From the cell containing the given text, extract its center point as (x, y) coordinate. 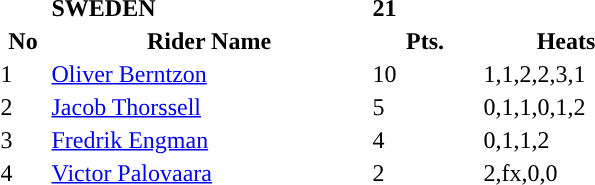
10 (425, 74)
Jacob Thorssell (209, 107)
Fredrik Engman (209, 140)
Oliver Berntzon (209, 74)
4 (425, 140)
Rider Name (209, 41)
Pts. (425, 41)
5 (425, 107)
